Locate the cell with the specified text and output its (x, y) center coordinate. 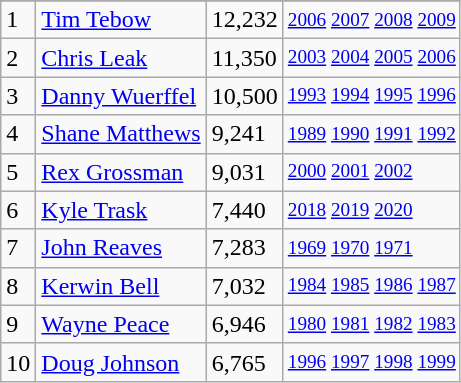
10 (18, 362)
6,765 (244, 362)
7,032 (244, 286)
Danny Wuerffel (121, 96)
Wayne Peace (121, 324)
8 (18, 286)
9 (18, 324)
Doug Johnson (121, 362)
1993 1994 1995 1996 (372, 96)
6,946 (244, 324)
Kyle Trask (121, 210)
2003 2004 2005 2006 (372, 58)
2006 2007 2008 2009 (372, 20)
1 (18, 20)
1980 1981 1982 1983 (372, 324)
Tim Tebow (121, 20)
4 (18, 134)
Shane Matthews (121, 134)
2 (18, 58)
12,232 (244, 20)
7 (18, 248)
3 (18, 96)
1969 1970 1971 (372, 248)
7,440 (244, 210)
6 (18, 210)
9,241 (244, 134)
7,283 (244, 248)
1984 1985 1986 1987 (372, 286)
Chris Leak (121, 58)
2018 2019 2020 (372, 210)
11,350 (244, 58)
1996 1997 1998 1999 (372, 362)
5 (18, 172)
John Reaves (121, 248)
2000 2001 2002 (372, 172)
9,031 (244, 172)
10,500 (244, 96)
Rex Grossman (121, 172)
Kerwin Bell (121, 286)
1989 1990 1991 1992 (372, 134)
